Provide the [X, Y] coordinate of the cell's center where the given text is located.  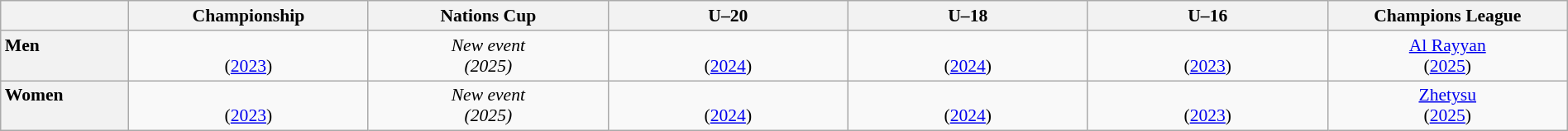
Women [65, 105]
Al Rayyan(2025) [1447, 56]
U–20 [728, 16]
Champions League [1447, 16]
U–18 [968, 16]
U–16 [1207, 16]
Championship [248, 16]
Men [65, 56]
Nations Cup [488, 16]
Zhetysu(2025) [1447, 105]
